Scan for the cell matching the given text and deliver its (x, y) coordinate at center. 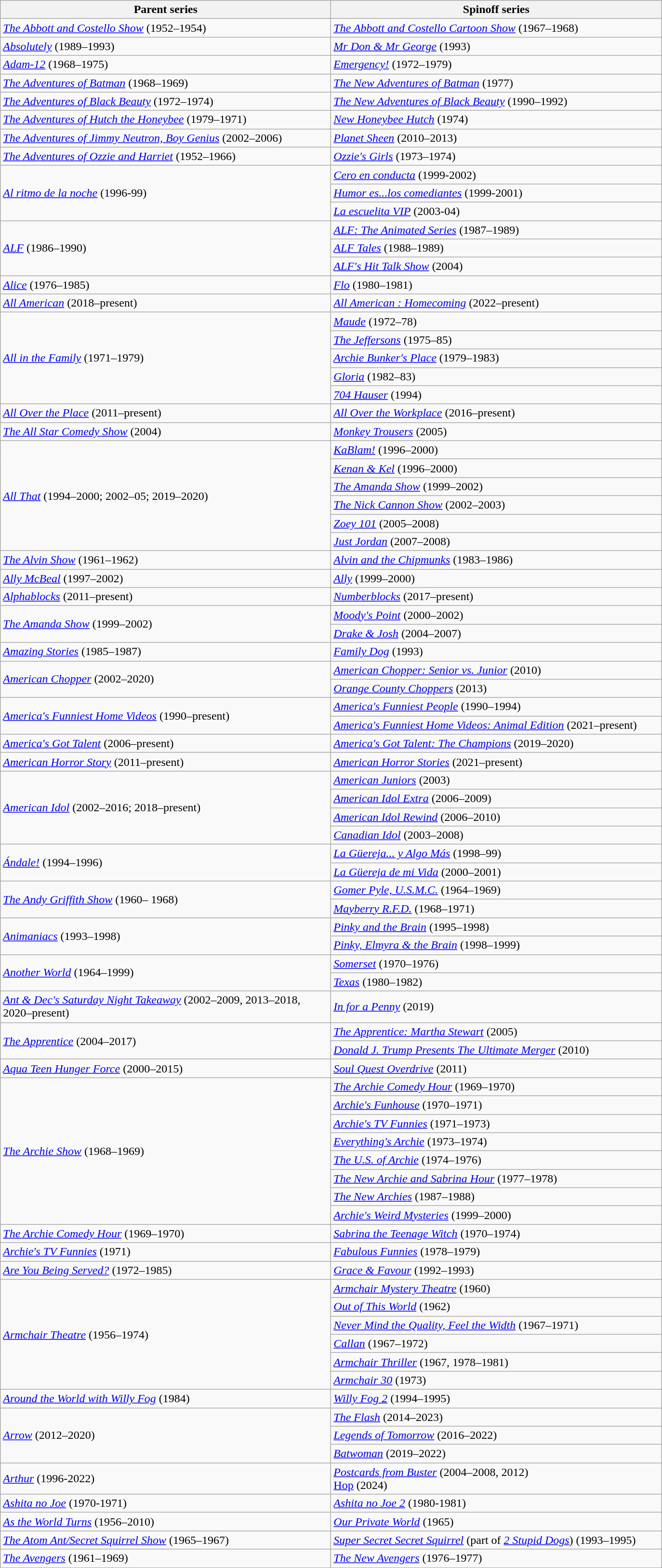
Soul Quest Overdrive (2011) (496, 1068)
Gloria (1982–83) (496, 376)
In for a Penny (2019) (496, 1006)
The New Archies (1987–1988) (496, 1197)
Drake & Josh (2004–2007) (496, 633)
Mayberry R.F.D. (1968–1971) (496, 909)
Texas (1980–1982) (496, 982)
La Güereja de mi Vida (2000–2001) (496, 872)
Gomer Pyle, U.S.M.C. (1964–1969) (496, 890)
Alice (1976–1985) (166, 285)
Archie's Funhouse (1970–1971) (496, 1105)
Canadian Idol (2003–2008) (496, 835)
Armchair Mystery Theatre (1960) (496, 1288)
The Apprentice (2004–2017) (166, 1041)
Archie's TV Funnies (1971–1973) (496, 1124)
Callan (1967–1972) (496, 1343)
Ally McBeal (1997–2002) (166, 578)
The Apprentice: Martha Stewart (2005) (496, 1032)
Super Secret Secret Squirrel (part of 2 Stupid Dogs) (1993–1995) (496, 1540)
American Idol Rewind (2006–2010) (496, 817)
The Andy Griffith Show (1960– 1968) (166, 899)
Orange County Choppers (2013) (496, 688)
Ashita no Joe 2 (1980-1981) (496, 1503)
As the World Turns (1956–2010) (166, 1522)
Archie's TV Funnies (1971) (166, 1252)
Maude (1972–78) (496, 322)
Monkey Trousers (2005) (496, 431)
Out of This World (1962) (496, 1307)
ALF Tales (1988–1989) (496, 248)
Amazing Stories (1985–1987) (166, 652)
All American (2018–present) (166, 303)
The U.S. of Archie (1974–1976) (496, 1160)
Armchair Thriller (1967, 1978–1981) (496, 1362)
All in the Family (1971–1979) (166, 358)
The All Star Comedy Show (2004) (166, 431)
The New Adventures of Batman (1977) (496, 83)
Batwoman (2019–2022) (496, 1454)
The Abbott and Costello Cartoon Show (1967–1968) (496, 28)
Humor es...los comediantes (1999-2001) (496, 193)
The New Adventures of Black Beauty (1990–1992) (496, 101)
Our Private World (1965) (496, 1522)
Moody's Point (2000–2002) (496, 615)
Archie Bunker's Place (1979–1983) (496, 358)
Sabrina the Teenage Witch (1970–1974) (496, 1233)
Postcards from Buster (2004–2008, 2012)Hop (2024) (496, 1479)
America's Funniest People (1990–1994) (496, 707)
Everything's Archie (1973–1974) (496, 1142)
Mr Don & Mr George (1993) (496, 46)
The Nick Cannon Show (2002–2003) (496, 505)
Donald J. Trump Presents The Ultimate Merger (2010) (496, 1050)
American Chopper (2002–2020) (166, 679)
America's Got Talent: The Champions (2019–2020) (496, 743)
American Juniors (2003) (496, 780)
America's Funniest Home Videos (1990–present) (166, 716)
Parent series (166, 10)
America's Got Talent (2006–present) (166, 743)
Ally (1999–2000) (496, 578)
Absolutely (1989–1993) (166, 46)
Flo (1980–1981) (496, 285)
American Chopper: Senior vs. Junior (2010) (496, 670)
Grace & Favour (1992–1993) (496, 1270)
La Güereja... y Algo Más (1998–99) (496, 854)
The Adventures of Black Beauty (1972–1974) (166, 101)
Zoey 101 (2005–2008) (496, 523)
Adam-12 (1968–1975) (166, 65)
The New Avengers (1976–1977) (496, 1558)
American Idol (2002–2016; 2018–present) (166, 807)
The Alvin Show (1961–1962) (166, 560)
Pinky and the Brain (1995–1998) (496, 927)
Fabulous Funnies (1978–1979) (496, 1252)
The Adventures of Hutch the Honeybee (1979–1971) (166, 120)
Ashita no Joe (1970-1971) (166, 1503)
Armchair Theatre (1956–1974) (166, 1334)
American Horror Stories (2021–present) (496, 762)
ALF's Hit Talk Show (2004) (496, 267)
Just Jordan (2007–2008) (496, 542)
La escuelita VIP (2003-04) (496, 211)
Archie's Weird Mysteries (1999–2000) (496, 1215)
The Jeffersons (1975–85) (496, 340)
The New Archie and Sabrina Hour (1977–1978) (496, 1179)
Alphablocks (2011–present) (166, 597)
Around the World with Willy Fog (1984) (166, 1398)
Ándale! (1994–1996) (166, 863)
ALF (1986–1990) (166, 248)
The Adventures of Jimmy Neutron, Boy Genius (2002–2006) (166, 138)
KaBlam! (1996–2000) (496, 450)
Spinoff series (496, 10)
The Adventures of Ozzie and Harriet (1952–1966) (166, 156)
Aqua Teen Hunger Force (2000–2015) (166, 1068)
Family Dog (1993) (496, 652)
Numberblocks (2017–present) (496, 597)
America's Funniest Home Videos: Animal Edition (2021–present) (496, 725)
Arthur (1996-2022) (166, 1479)
The Flash (2014–2023) (496, 1417)
ALF: The Animated Series (1987–1989) (496, 230)
The Avengers (1961–1969) (166, 1558)
Arrow (2012–2020) (166, 1435)
The Atom Ant/Secret Squirrel Show (1965–1967) (166, 1540)
Planet Sheen (2010–2013) (496, 138)
Pinky, Elmyra & the Brain (1998–1999) (496, 945)
Alvin and the Chipmunks (1983–1986) (496, 560)
The Archie Show (1968–1969) (166, 1151)
Never Mind the Quality, Feel the Width (1967–1971) (496, 1325)
Legends of Tomorrow (2016–2022) (496, 1435)
Ozzie's Girls (1973–1974) (496, 156)
All Over the Workplace (2016–present) (496, 413)
Emergency! (1972–1979) (496, 65)
Another World (1964–1999) (166, 973)
Are You Being Served? (1972–1985) (166, 1270)
American Idol Extra (2006–2009) (496, 798)
Ant & Dec's Saturday Night Takeaway (2002–2009, 2013–2018, 2020–present) (166, 1006)
New Honeybee Hutch (1974) (496, 120)
Cero en conducta (1999-2002) (496, 174)
Willy Fog 2 (1994–1995) (496, 1398)
American Horror Story (2011–present) (166, 762)
Animaniacs (1993–1998) (166, 936)
Armchair 30 (1973) (496, 1380)
704 Hauser (1994) (496, 395)
Al ritmo de la noche (1996-99) (166, 193)
All Over the Place (2011–present) (166, 413)
The Abbott and Costello Show (1952–1954) (166, 28)
The Adventures of Batman (1968–1969) (166, 83)
All American : Homecoming (2022–present) (496, 303)
Somerset (1970–1976) (496, 964)
All That (1994–2000; 2002–05; 2019–2020) (166, 496)
Kenan & Kel (1996–2000) (496, 468)
